From the cell containing the given text, extract its center point as [x, y] coordinate. 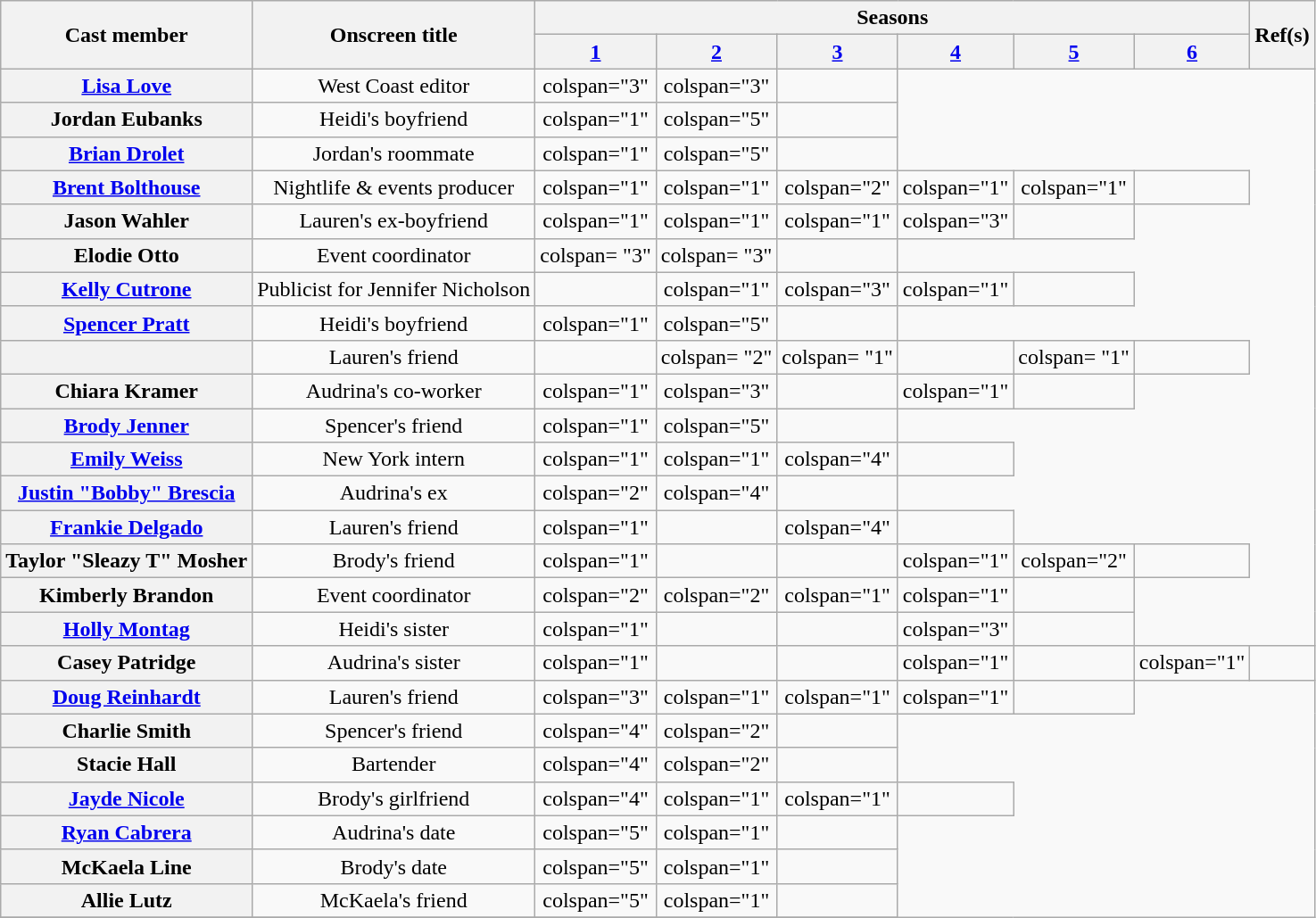
Audrina's date [394, 832]
Ref(s) [1282, 35]
Nightlife & events producer [394, 187]
Seasons [892, 18]
Doug Reinhardt [127, 697]
Brian Drolet [127, 153]
Publicist for Jennifer Nicholson [394, 289]
Brody's girlfriend [394, 798]
Lisa Love [127, 86]
5 [1074, 52]
Justin "Bobby" Brescia [127, 493]
Cast member [127, 35]
Brody Jenner [127, 426]
4 [956, 52]
6 [1192, 52]
1 [596, 52]
Jordan's roommate [394, 153]
Chiara Kramer [127, 391]
Taylor "Sleazy T" Mosher [127, 561]
Stacie Hall [127, 765]
Onscreen title [394, 35]
New York intern [394, 459]
2 [716, 52]
Jayde Nicole [127, 798]
West Coast editor [394, 86]
Audrina's co-worker [394, 391]
Brody's date [394, 866]
Kimberly Brandon [127, 595]
Casey Patridge [127, 663]
McKaela Line [127, 866]
Jason Wahler [127, 221]
colspan= "2" [716, 357]
McKaela's friend [394, 900]
Audrina's ex [394, 493]
Spencer Pratt [127, 323]
Kelly Cutrone [127, 289]
Audrina's sister [394, 663]
Brent Bolthouse [127, 187]
Jordan Eubanks [127, 120]
Elodie Otto [127, 255]
Charlie Smith [127, 731]
Brody's friend [394, 561]
Emily Weiss [127, 459]
Holly Montag [127, 629]
Lauren's ex-boyfriend [394, 221]
Bartender [394, 765]
3 [838, 52]
Frankie Delgado [127, 527]
Heidi's sister [394, 629]
Allie Lutz [127, 900]
Ryan Cabrera [127, 832]
